Return [x, y] of the center of cell containing provided text 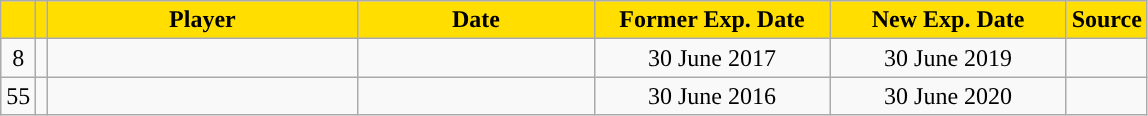
New Exp. Date [948, 20]
Date [476, 20]
Former Exp. Date [712, 20]
30 June 2016 [712, 96]
55 [18, 96]
30 June 2017 [712, 58]
30 June 2020 [948, 96]
Source [1106, 20]
8 [18, 58]
Player [202, 20]
30 June 2019 [948, 58]
